Extract the (x, y) coordinate from the center of the cell holding the provided text.  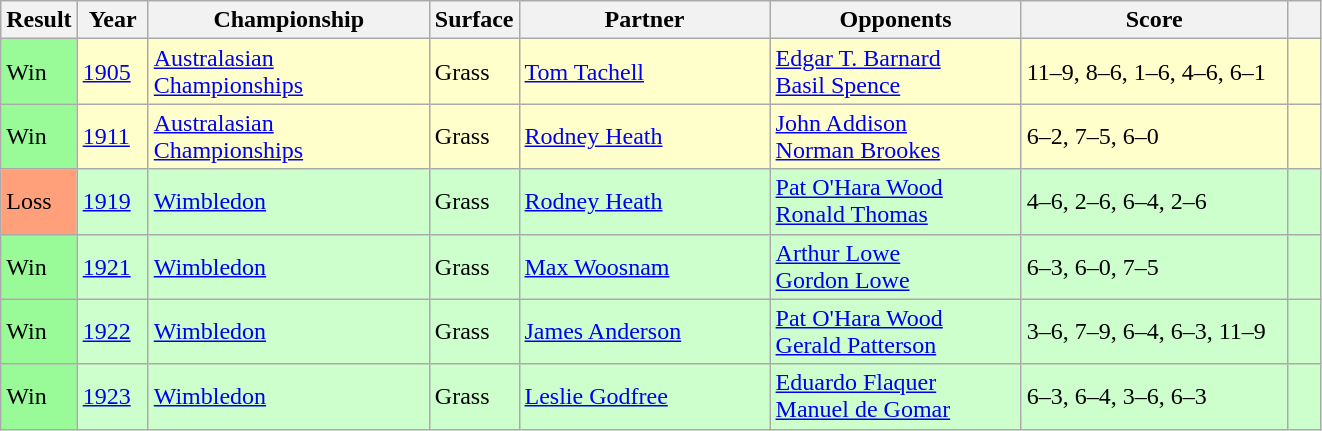
Result (39, 20)
6–3, 6–0, 7–5 (1154, 266)
John Addison Norman Brookes (896, 136)
6–3, 6–4, 3–6, 6–3 (1154, 396)
Eduardo Flaquer Manuel de Gomar (896, 396)
Year (112, 20)
Surface (474, 20)
Leslie Godfree (644, 396)
Partner (644, 20)
Max Woosnam (644, 266)
6–2, 7–5, 6–0 (1154, 136)
1923 (112, 396)
Championship (288, 20)
1921 (112, 266)
4–6, 2–6, 6–4, 2–6 (1154, 202)
Pat O'Hara Wood Gerald Patterson (896, 332)
Score (1154, 20)
1911 (112, 136)
Loss (39, 202)
Arthur Lowe Gordon Lowe (896, 266)
3–6, 7–9, 6–4, 6–3, 11–9 (1154, 332)
1922 (112, 332)
Pat O'Hara Wood Ronald Thomas (896, 202)
Opponents (896, 20)
1905 (112, 72)
1919 (112, 202)
Tom Tachell (644, 72)
11–9, 8–6, 1–6, 4–6, 6–1 (1154, 72)
Edgar T. Barnard Basil Spence (896, 72)
James Anderson (644, 332)
